Return [X, Y] of the center of cell containing provided text 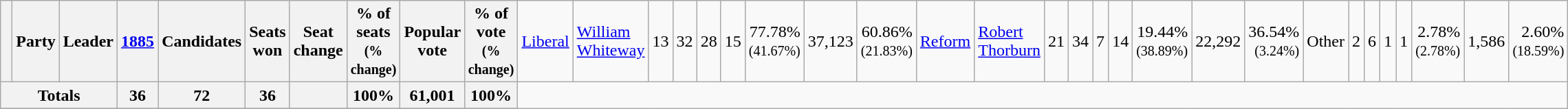
60.86%(21.83%) [886, 41]
Party [36, 41]
Seats won [268, 41]
Reform [945, 41]
Popular vote [432, 41]
2.60%(18.59%) [1538, 41]
37,123 [831, 41]
36.54%(3.24%) [1274, 41]
61,001 [432, 95]
6 [1373, 41]
19.44%(38.89%) [1162, 41]
% of seats(% change) [373, 41]
28 [708, 41]
77.78%(41.67%) [774, 41]
34 [1080, 41]
1,586 [1487, 41]
2.78%(2.78%) [1438, 41]
Seat change [318, 41]
14 [1121, 41]
7 [1100, 41]
32 [685, 41]
Robert Thorburn [1010, 41]
2 [1356, 41]
72 [202, 95]
Liberal [545, 41]
22,292 [1219, 41]
Totals [59, 95]
21 [1056, 41]
15 [733, 41]
Candidates [202, 41]
William Whiteway [611, 41]
1885 [138, 41]
Other [1326, 41]
% of vote(% change) [491, 41]
13 [660, 41]
Leader [88, 41]
